Scan for the cell matching the given text and deliver its [X, Y] coordinate at center. 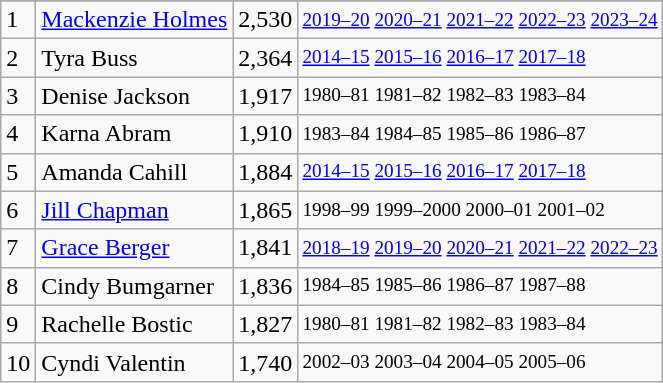
Cindy Bumgarner [134, 286]
1,865 [266, 210]
2,364 [266, 58]
1,917 [266, 96]
2002–03 2003–04 2004–05 2005–06 [480, 362]
1 [18, 20]
1,827 [266, 324]
1,836 [266, 286]
Denise Jackson [134, 96]
5 [18, 172]
8 [18, 286]
1983–84 1984–85 1985–86 1986–87 [480, 134]
1,740 [266, 362]
1998–99 1999–2000 2000–01 2001–02 [480, 210]
Tyra Buss [134, 58]
2018–19 2019–20 2020–21 2021–22 2022–23 [480, 248]
Grace Berger [134, 248]
1,910 [266, 134]
Mackenzie Holmes [134, 20]
Karna Abram [134, 134]
7 [18, 248]
2019–20 2020–21 2021–22 2022–23 2023–24 [480, 20]
3 [18, 96]
2 [18, 58]
1,841 [266, 248]
6 [18, 210]
Amanda Cahill [134, 172]
9 [18, 324]
1984–85 1985–86 1986–87 1987–88 [480, 286]
Jill Chapman [134, 210]
1,884 [266, 172]
Rachelle Bostic [134, 324]
4 [18, 134]
2,530 [266, 20]
Cyndi Valentin [134, 362]
10 [18, 362]
